Identify which cell holds the provided text, then report its (X, Y) central coordinate. 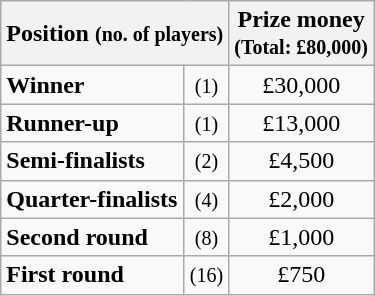
£750 (302, 275)
First round (92, 275)
£4,500 (302, 161)
£2,000 (302, 199)
Winner (92, 85)
Position (no. of players) (115, 34)
Prize money(Total: £80,000) (302, 34)
(8) (206, 237)
Runner-up (92, 123)
(4) (206, 199)
£13,000 (302, 123)
£1,000 (302, 237)
(2) (206, 161)
Second round (92, 237)
Semi-finalists (92, 161)
£30,000 (302, 85)
(16) (206, 275)
Quarter-finalists (92, 199)
